Capture the cell that displays the provided text and extract its [X, Y] central coordinate. 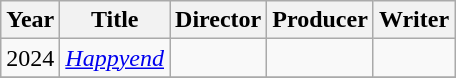
Producer [320, 20]
Happyend [115, 58]
2024 [30, 58]
Writer [414, 20]
Director [218, 20]
Year [30, 20]
Title [115, 20]
